Provide the (X, Y) coordinate of the cell's center where the given text is located.  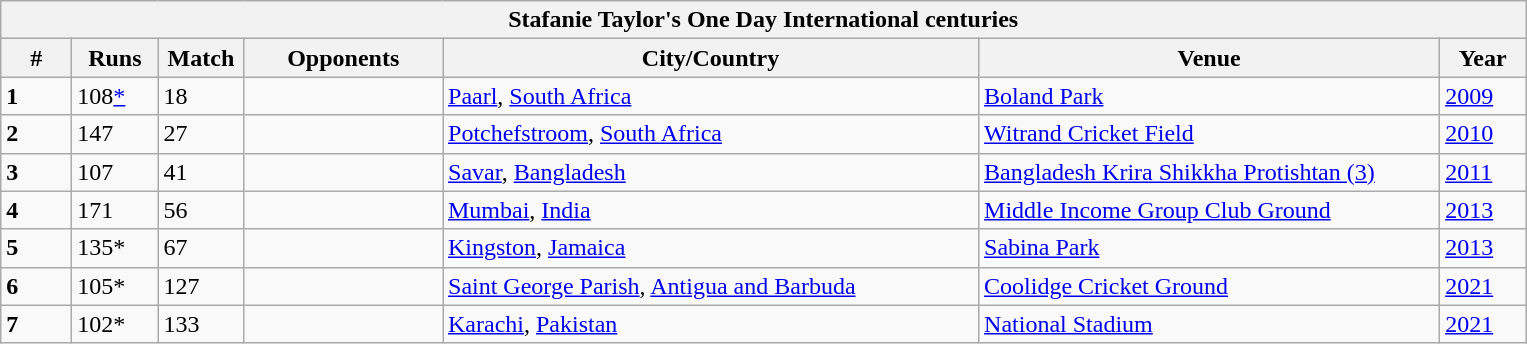
Stafanie Taylor's One Day International centuries (764, 20)
147 (115, 134)
67 (201, 248)
Year (1483, 58)
18 (201, 96)
Bangladesh Krira Shikkha Protishtan (3) (1210, 172)
Potchefstroom, South Africa (710, 134)
Boland Park (1210, 96)
Witrand Cricket Field (1210, 134)
2011 (1483, 172)
105* (115, 286)
6 (36, 286)
Savar, Bangladesh (710, 172)
3 (36, 172)
Runs (115, 58)
Match (201, 58)
Coolidge Cricket Ground (1210, 286)
Paarl, South Africa (710, 96)
Middle Income Group Club Ground (1210, 210)
5 (36, 248)
27 (201, 134)
# (36, 58)
2 (36, 134)
City/Country (710, 58)
7 (36, 324)
127 (201, 286)
107 (115, 172)
Mumbai, India (710, 210)
108* (115, 96)
1 (36, 96)
2010 (1483, 134)
Sabina Park (1210, 248)
Saint George Parish, Antigua and Barbuda (710, 286)
Kingston, Jamaica (710, 248)
Karachi, Pakistan (710, 324)
2009 (1483, 96)
National Stadium (1210, 324)
56 (201, 210)
Venue (1210, 58)
102* (115, 324)
133 (201, 324)
41 (201, 172)
171 (115, 210)
Opponents (344, 58)
135* (115, 248)
4 (36, 210)
